Detect which cell encompasses the target text, then output its (x, y) center coordinate. 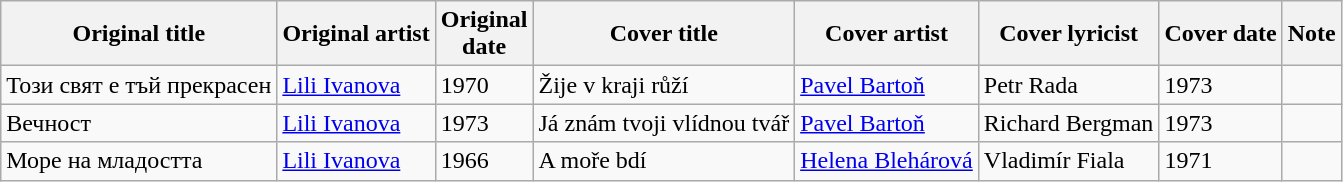
Cover lyricist (1068, 34)
Море на младостта (139, 161)
Cover artist (887, 34)
A moře bdí (664, 161)
Original title (139, 34)
Richard Bergman (1068, 123)
Original artist (356, 34)
Вечност (139, 123)
Този свят е тъй прекрасен (139, 85)
Vladimír Fiala (1068, 161)
Petr Rada (1068, 85)
Helena Blehárová (887, 161)
Cover date (1220, 34)
Original date (484, 34)
Cover title (664, 34)
Já znám tvoji vlídnou tvář (664, 123)
1971 (1220, 161)
1970 (484, 85)
Note (1312, 34)
Žije v kraji růží (664, 85)
1966 (484, 161)
